Capture the cell that displays the provided text and extract its (x, y) central coordinate. 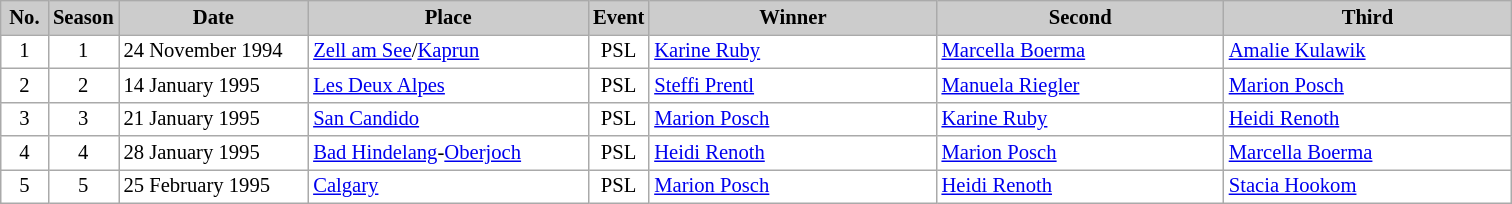
25 February 1995 (213, 186)
Manuela Riegler (1080, 85)
Calgary (448, 186)
Winner (792, 17)
No. (24, 17)
Stacia Hookom (1368, 186)
Amalie Kulawik (1368, 51)
Bad Hindelang-Oberjoch (448, 153)
Third (1368, 17)
Date (213, 17)
Steffi Prentl (792, 85)
Place (448, 17)
28 January 1995 (213, 153)
Les Deux Alpes (448, 85)
21 January 1995 (213, 119)
24 November 1994 (213, 51)
San Candido (448, 119)
Zell am See/Kaprun (448, 51)
14 January 1995 (213, 85)
Season (83, 17)
Second (1080, 17)
Event (618, 17)
